Return the (X, Y) coordinate for the center point of the cell that contains the specified text.  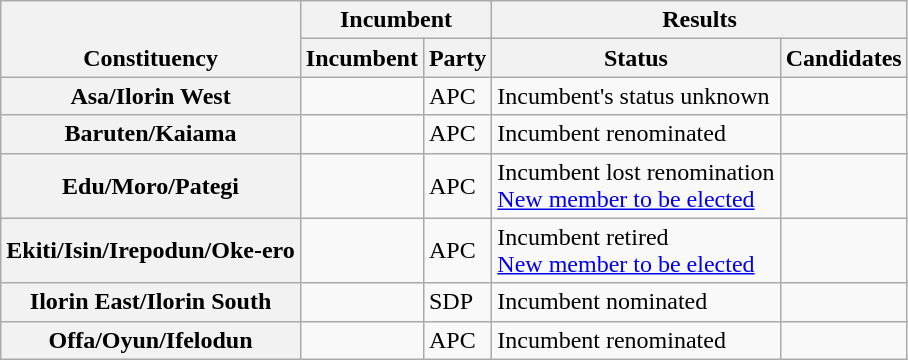
Baruten/Kaiama (151, 134)
Edu/Moro/Pategi (151, 186)
Incumbent's status unknown (636, 96)
Status (636, 58)
Ekiti/Isin/Irepodun/Oke-ero (151, 250)
Ilorin East/Ilorin South (151, 302)
Incumbent nominated (636, 302)
Candidates (844, 58)
Incumbent lost renominationNew member to be elected (636, 186)
Incumbent retiredNew member to be elected (636, 250)
SDP (457, 302)
Results (700, 20)
Party (457, 58)
Asa/Ilorin West (151, 96)
Constituency (151, 39)
Offa/Oyun/Ifelodun (151, 340)
